Return the [x, y] coordinate for the center point of the cell that contains the specified text.  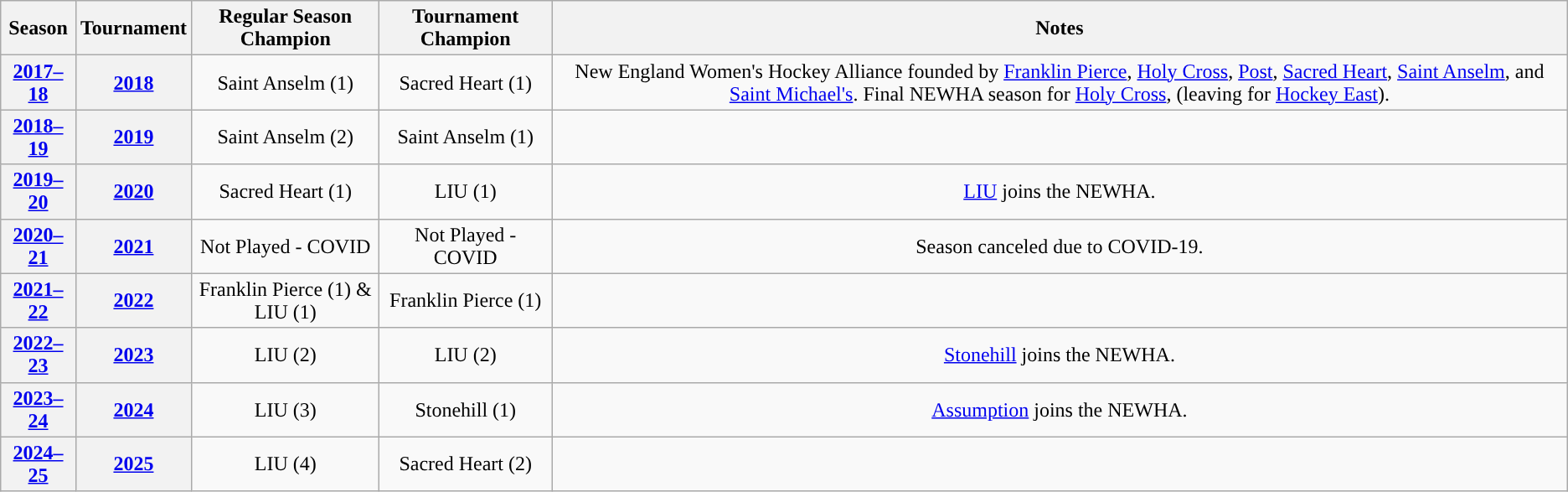
2020–21 [39, 246]
Sacred Heart (2) [466, 464]
Assumption joins the NEWHA. [1060, 409]
LIU (4) [286, 464]
Saint Anselm (2) [286, 137]
LIU (3) [286, 409]
2019 [133, 137]
Regular Season Champion [286, 28]
2023–24 [39, 409]
2019–20 [39, 191]
2017–18 [39, 82]
Franklin Pierce (1) [466, 300]
2022 [133, 300]
2024 [133, 409]
2025 [133, 464]
Stonehill (1) [466, 409]
2022–23 [39, 355]
Tournament [133, 28]
2024–25 [39, 464]
Season canceled due to COVID-19. [1060, 246]
2018 [133, 82]
2023 [133, 355]
Franklin Pierce (1) & LIU (1) [286, 300]
Tournament Champion [466, 28]
LIU (1) [466, 191]
2020 [133, 191]
Season [39, 28]
Notes [1060, 28]
LIU joins the NEWHA. [1060, 191]
2021–22 [39, 300]
2021 [133, 246]
Stonehill joins the NEWHA. [1060, 355]
2018–19 [39, 137]
